Search for the cell housing the specified text and yield its [X, Y] center coordinate. 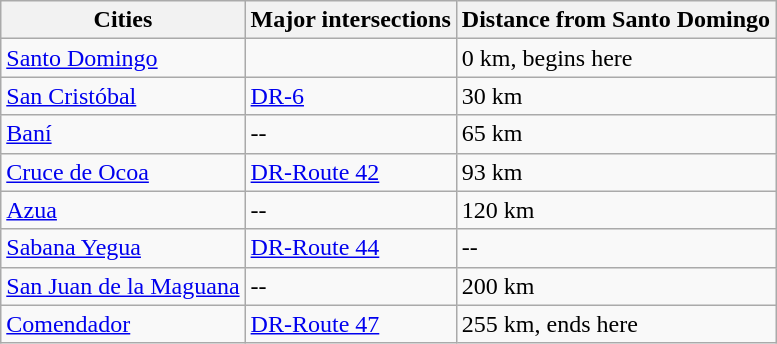
65 km [616, 134]
255 km, ends here [616, 324]
DR-Route 42 [350, 172]
Sabana Yegua [123, 248]
DR-6 [350, 96]
0 km, begins here [616, 58]
Santo Domingo [123, 58]
120 km [616, 210]
Major intersections [350, 20]
Distance from Santo Domingo [616, 20]
Baní [123, 134]
Comendador [123, 324]
93 km [616, 172]
Cruce de Ocoa [123, 172]
San Juan de la Maguana [123, 286]
Cities [123, 20]
Azua [123, 210]
San Cristóbal [123, 96]
200 km [616, 286]
DR-Route 44 [350, 248]
30 km [616, 96]
DR-Route 47 [350, 324]
